Locate the cell with the specified text and output its [x, y] center coordinate. 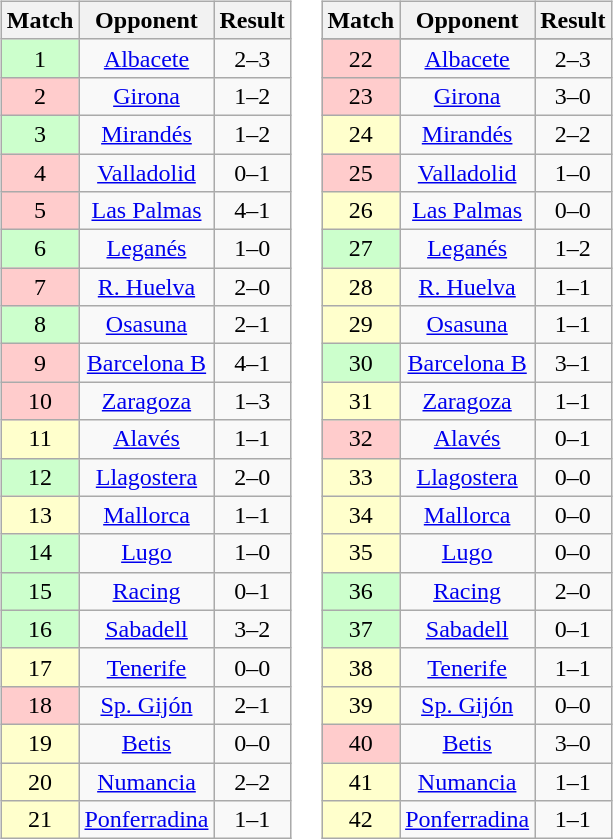
38 [361, 667]
7 [40, 287]
9 [40, 363]
10 [40, 401]
41 [361, 781]
22 [361, 58]
35 [361, 553]
12 [40, 477]
18 [40, 705]
30 [361, 363]
3–2 [252, 629]
32 [361, 439]
21 [40, 820]
4 [40, 173]
14 [40, 553]
27 [361, 249]
1 [40, 58]
15 [40, 591]
6 [40, 249]
2 [40, 96]
17 [40, 667]
5 [40, 211]
26 [361, 211]
37 [361, 629]
11 [40, 439]
28 [361, 287]
39 [361, 705]
42 [361, 820]
20 [40, 781]
34 [361, 515]
24 [361, 134]
29 [361, 325]
31 [361, 401]
25 [361, 173]
8 [40, 325]
13 [40, 515]
33 [361, 477]
36 [361, 591]
19 [40, 743]
23 [361, 96]
1–3 [252, 401]
3–1 [573, 363]
40 [361, 743]
16 [40, 629]
3 [40, 134]
